For the text-containing cell, return its midpoint in [X, Y] coordinate format. 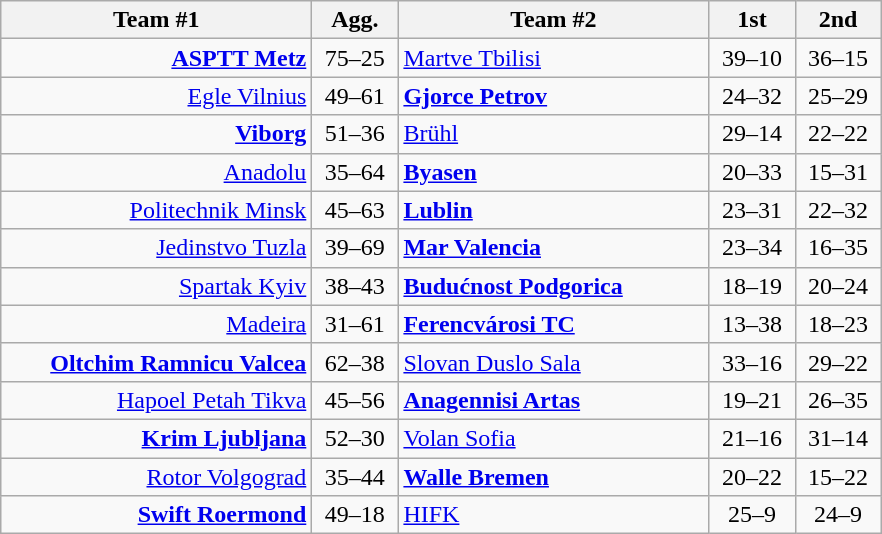
29–14 [752, 134]
35–64 [355, 172]
Oltchim Ramnicu Valcea [156, 362]
52–30 [355, 438]
Viborg [156, 134]
45–63 [355, 210]
25–9 [752, 515]
Martve Tbilisi [554, 58]
19–21 [752, 400]
Spartak Kyiv [156, 286]
Team #1 [156, 20]
Budućnost Podgorica [554, 286]
Agg. [355, 20]
39–69 [355, 248]
1st [752, 20]
15–22 [838, 477]
39–10 [752, 58]
Swift Roermond [156, 515]
23–31 [752, 210]
21–16 [752, 438]
25–29 [838, 96]
Brühl [554, 134]
Team #2 [554, 20]
24–32 [752, 96]
45–56 [355, 400]
62–38 [355, 362]
Egle Vilnius [156, 96]
18–23 [838, 324]
49–61 [355, 96]
Ferencvárosi TC [554, 324]
75–25 [355, 58]
31–14 [838, 438]
Jedinstvo Tuzla [156, 248]
Anadolu [156, 172]
Hapoel Petah Tikva [156, 400]
Gjorce Petrov [554, 96]
20–33 [752, 172]
29–22 [838, 362]
22–22 [838, 134]
16–35 [838, 248]
Lublin [554, 210]
49–18 [355, 515]
23–34 [752, 248]
Rotor Volgograd [156, 477]
13–38 [752, 324]
ASPTT Metz [156, 58]
Slovan Duslo Sala [554, 362]
Krim Ljubljana [156, 438]
20–24 [838, 286]
HIFK [554, 515]
35–44 [355, 477]
22–32 [838, 210]
Walle Bremen [554, 477]
15–31 [838, 172]
2nd [838, 20]
33–16 [752, 362]
Byasen [554, 172]
38–43 [355, 286]
36–15 [838, 58]
18–19 [752, 286]
Mar Valencia [554, 248]
51–36 [355, 134]
26–35 [838, 400]
Anagennisi Artas [554, 400]
20–22 [752, 477]
24–9 [838, 515]
Politechnik Minsk [156, 210]
31–61 [355, 324]
Volan Sofia [554, 438]
Madeira [156, 324]
